Determine the (X, Y) coordinate at the center of the cell enclosing the given text.  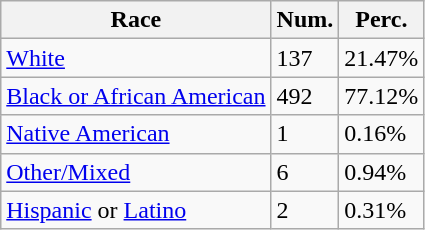
Native American (136, 134)
0.31% (382, 210)
77.12% (382, 96)
Hispanic or Latino (136, 210)
White (136, 58)
0.16% (382, 134)
492 (305, 96)
6 (305, 172)
1 (305, 134)
137 (305, 58)
Num. (305, 20)
2 (305, 210)
Other/Mixed (136, 172)
Race (136, 20)
Black or African American (136, 96)
0.94% (382, 172)
Perc. (382, 20)
21.47% (382, 58)
